Pinpoint the cell where the given text exists, returning its (x, y) midpoint coordinate. 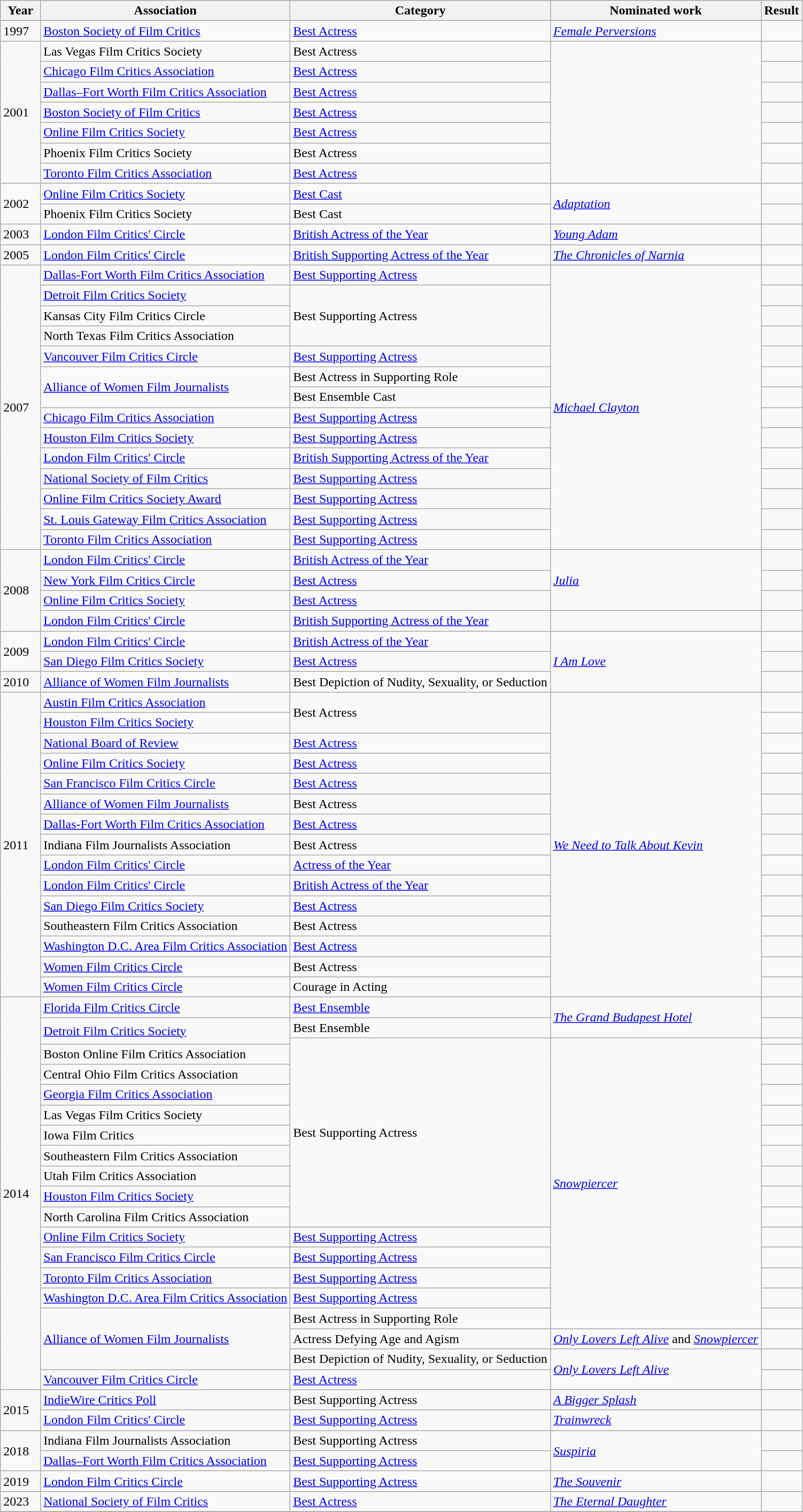
Kansas City Film Critics Circle (166, 316)
Female Perversions (655, 31)
Central Ohio Film Critics Association (166, 1074)
We Need to Talk About Kevin (655, 844)
Association (166, 11)
Category (420, 11)
2015 (20, 1410)
2001 (20, 112)
2019 (20, 1481)
2014 (20, 1193)
Trainwreck (655, 1420)
St. Louis Gateway Film Critics Association (166, 519)
2009 (20, 652)
Only Lovers Left Alive (655, 1369)
Nominated work (655, 11)
Courage in Acting (420, 987)
Iowa Film Critics (166, 1135)
IndieWire Critics Poll (166, 1400)
2007 (20, 407)
2005 (20, 255)
Result (782, 11)
Best Ensemble Cast (420, 397)
Online Film Critics Society Award (166, 499)
Actress Defying Age and Agism (420, 1339)
A Bigger Splash (655, 1400)
New York Film Critics Circle (166, 580)
The Eternal Daughter (655, 1501)
1997 (20, 31)
The Chronicles of Narnia (655, 255)
Actress of the Year (420, 865)
National Board of Review (166, 743)
London Film Critics Circle (166, 1481)
Adaptation (655, 204)
Julia (655, 580)
2018 (20, 1451)
Young Adam (655, 234)
Michael Clayton (655, 407)
The Souvenir (655, 1481)
Suspiria (655, 1451)
Snowpiercer (655, 1183)
2008 (20, 590)
Georgia Film Critics Association (166, 1095)
I Am Love (655, 662)
Utah Film Critics Association (166, 1176)
The Grand Budapest Hotel (655, 1018)
2010 (20, 682)
Boston Online Film Critics Association (166, 1054)
2002 (20, 204)
Only Lovers Left Alive and Snowpiercer (655, 1339)
Year (20, 11)
2011 (20, 844)
Florida Film Critics Circle (166, 1007)
2023 (20, 1501)
Austin Film Critics Association (166, 702)
North Carolina Film Critics Association (166, 1217)
North Texas Film Critics Association (166, 336)
2003 (20, 234)
